Scan for the cell matching the given text and deliver its [X, Y] coordinate at center. 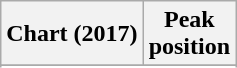
Chart (2017) [72, 34]
Peak position [189, 34]
